Search for the cell housing the specified text and yield its [x, y] center coordinate. 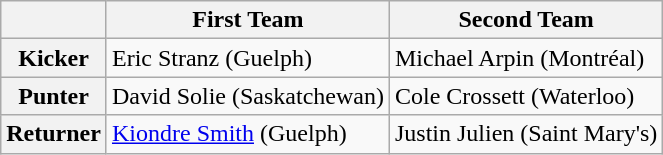
Justin Julien (Saint Mary's) [526, 134]
Second Team [526, 20]
David Solie (Saskatchewan) [248, 96]
Eric Stranz (Guelph) [248, 58]
Punter [54, 96]
Kiondre Smith (Guelph) [248, 134]
Cole Crossett (Waterloo) [526, 96]
First Team [248, 20]
Michael Arpin (Montréal) [526, 58]
Returner [54, 134]
Kicker [54, 58]
